Return (X, Y) of the center of cell containing provided text 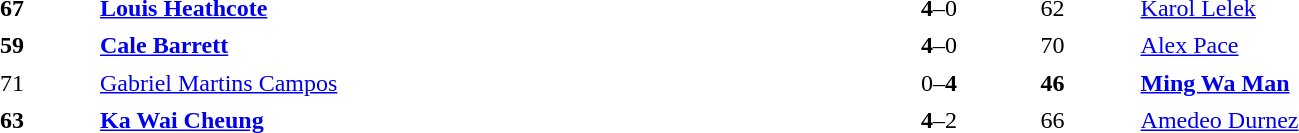
70 (1086, 45)
Cale Barrett (469, 45)
46 (1086, 83)
Gabriel Martins Campos (469, 83)
0–4 (938, 83)
4–0 (938, 45)
